Scan for the cell matching the given text and deliver its [x, y] coordinate at center. 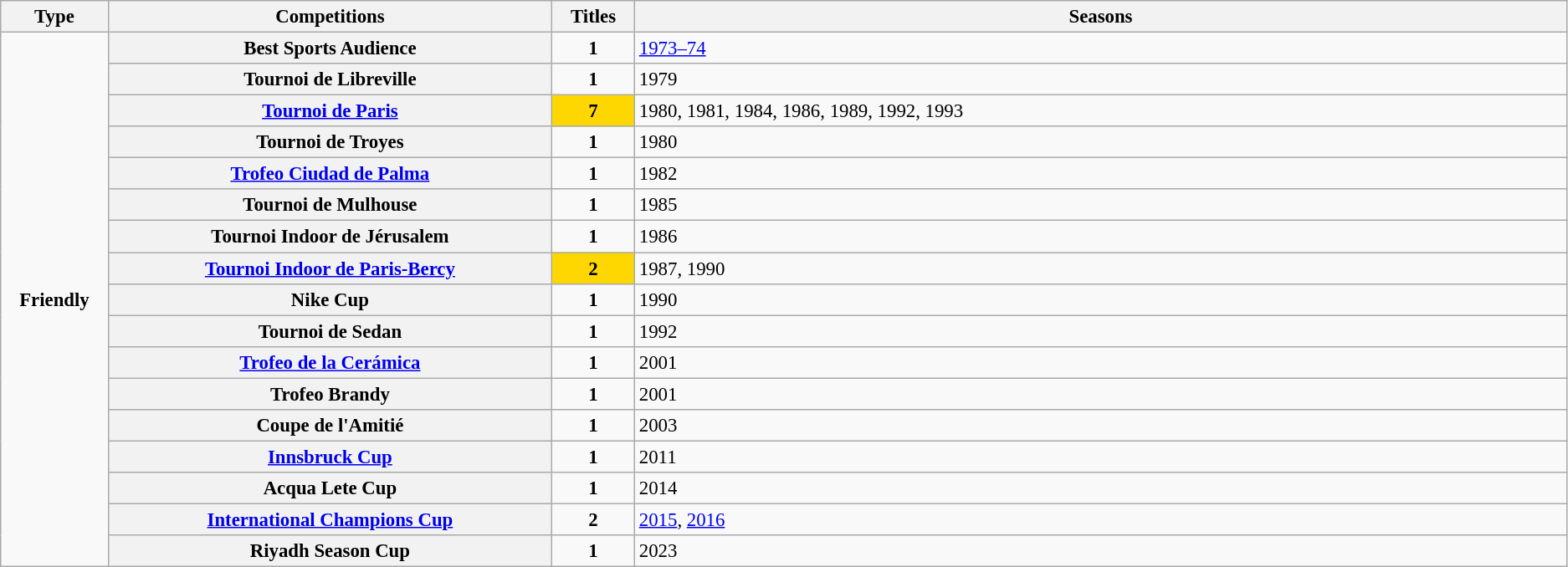
Titles [594, 17]
Tournoi de Troyes [330, 142]
1973–74 [1101, 49]
Trofeo Ciudad de Palma [330, 174]
1990 [1101, 299]
Type [54, 17]
Tournoi de Mulhouse [330, 205]
1980 [1101, 142]
7 [594, 111]
Trofeo de la Cerámica [330, 362]
1992 [1101, 331]
Coupe de l'Amitié [330, 426]
2023 [1101, 551]
Acqua Lete Cup [330, 488]
1985 [1101, 205]
Tournoi de Paris [330, 111]
2003 [1101, 426]
Tournoi Indoor de Jérusalem [330, 237]
1987, 1990 [1101, 268]
Tournoi Indoor de Paris-Bercy [330, 268]
2011 [1101, 457]
International Champions Cup [330, 519]
Best Sports Audience [330, 49]
2014 [1101, 488]
Trofeo Brandy [330, 394]
1979 [1101, 79]
Seasons [1101, 17]
Riyadh Season Cup [330, 551]
2015, 2016 [1101, 519]
Tournoi de Libreville [330, 79]
1980, 1981, 1984, 1986, 1989, 1992, 1993 [1101, 111]
1986 [1101, 237]
Nike Cup [330, 299]
Friendly [54, 299]
Tournoi de Sedan [330, 331]
Innsbruck Cup [330, 457]
Competitions [330, 17]
1982 [1101, 174]
